Scan for the cell matching the given text and deliver its (x, y) coordinate at center. 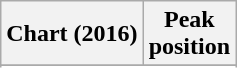
Peak position (189, 34)
Chart (2016) (72, 34)
